Pinpoint the cell where the given text exists, returning its (x, y) midpoint coordinate. 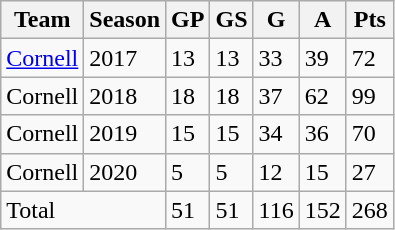
A (322, 20)
70 (370, 134)
268 (370, 210)
36 (322, 134)
33 (276, 58)
27 (370, 172)
62 (322, 96)
Season (125, 20)
GP (188, 20)
12 (276, 172)
116 (276, 210)
Total (84, 210)
2020 (125, 172)
152 (322, 210)
99 (370, 96)
2017 (125, 58)
2018 (125, 96)
G (276, 20)
GS (232, 20)
72 (370, 58)
37 (276, 96)
Team (42, 20)
2019 (125, 134)
39 (322, 58)
34 (276, 134)
Pts (370, 20)
